From the cell containing the given text, extract its center point as [x, y] coordinate. 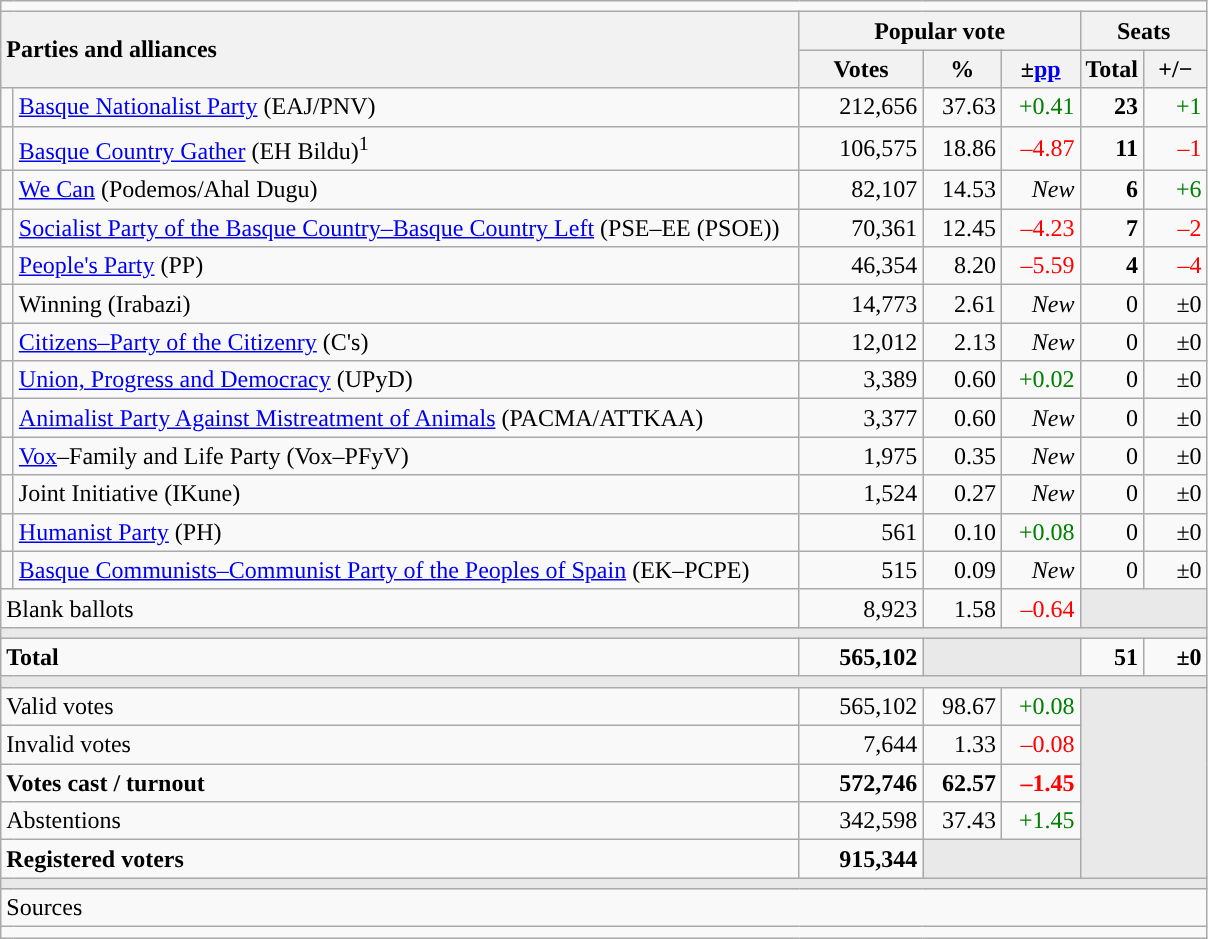
Blank ballots [400, 608]
+0.41 [1040, 107]
±pp [1040, 69]
Humanist Party (PH) [406, 532]
Basque Nationalist Party (EAJ/PNV) [406, 107]
–4.23 [1040, 228]
1.58 [962, 608]
Votes cast / turnout [400, 783]
3,377 [861, 418]
+/− [1176, 69]
2.13 [962, 342]
37.63 [962, 107]
6 [1112, 190]
14,773 [861, 304]
62.57 [962, 783]
342,598 [861, 821]
Vox–Family and Life Party (Vox–PFyV) [406, 456]
Socialist Party of the Basque Country–Basque Country Left (PSE–EE (PSOE)) [406, 228]
0.27 [962, 494]
Union, Progress and Democracy (UPyD) [406, 380]
561 [861, 532]
+1.45 [1040, 821]
+6 [1176, 190]
–0.64 [1040, 608]
Popular vote [940, 31]
Citizens–Party of the Citizenry (C's) [406, 342]
–5.59 [1040, 266]
1,524 [861, 494]
Animalist Party Against Mistreatment of Animals (PACMA/ATTKAA) [406, 418]
12.45 [962, 228]
–4.87 [1040, 148]
0.09 [962, 570]
–1 [1176, 148]
14.53 [962, 190]
23 [1112, 107]
Abstentions [400, 821]
Invalid votes [400, 745]
37.43 [962, 821]
46,354 [861, 266]
212,656 [861, 107]
We Can (Podemos/Ahal Dugu) [406, 190]
915,344 [861, 859]
0.10 [962, 532]
People's Party (PP) [406, 266]
2.61 [962, 304]
8.20 [962, 266]
Sources [604, 908]
70,361 [861, 228]
11 [1112, 148]
+0.02 [1040, 380]
Seats [1144, 31]
51 [1112, 657]
–4 [1176, 266]
572,746 [861, 783]
+1 [1176, 107]
–0.08 [1040, 745]
Winning (Irabazi) [406, 304]
1.33 [962, 745]
1,975 [861, 456]
–2 [1176, 228]
7 [1112, 228]
Registered voters [400, 859]
Parties and alliances [400, 50]
Votes [861, 69]
Basque Country Gather (EH Bildu)1 [406, 148]
98.67 [962, 706]
106,575 [861, 148]
8,923 [861, 608]
Basque Communists–Communist Party of the Peoples of Spain (EK–PCPE) [406, 570]
Valid votes [400, 706]
515 [861, 570]
4 [1112, 266]
7,644 [861, 745]
Joint Initiative (IKune) [406, 494]
0.35 [962, 456]
18.86 [962, 148]
12,012 [861, 342]
–1.45 [1040, 783]
3,389 [861, 380]
82,107 [861, 190]
% [962, 69]
